Locate the cell with the specified text and output its (x, y) center coordinate. 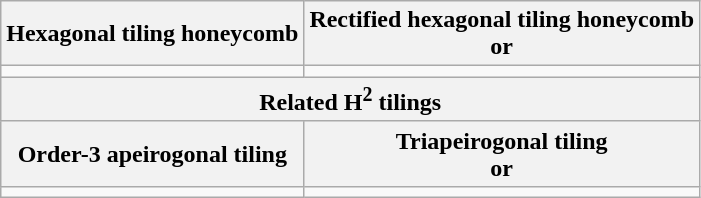
Triapeirogonal tiling or (502, 154)
Order-3 apeirogonal tiling (152, 154)
Related H2 tilings (350, 100)
Rectified hexagonal tiling honeycomb or (502, 34)
Hexagonal tiling honeycomb (152, 34)
